Determine the (x, y) coordinate at the center of the cell enclosing the given text.  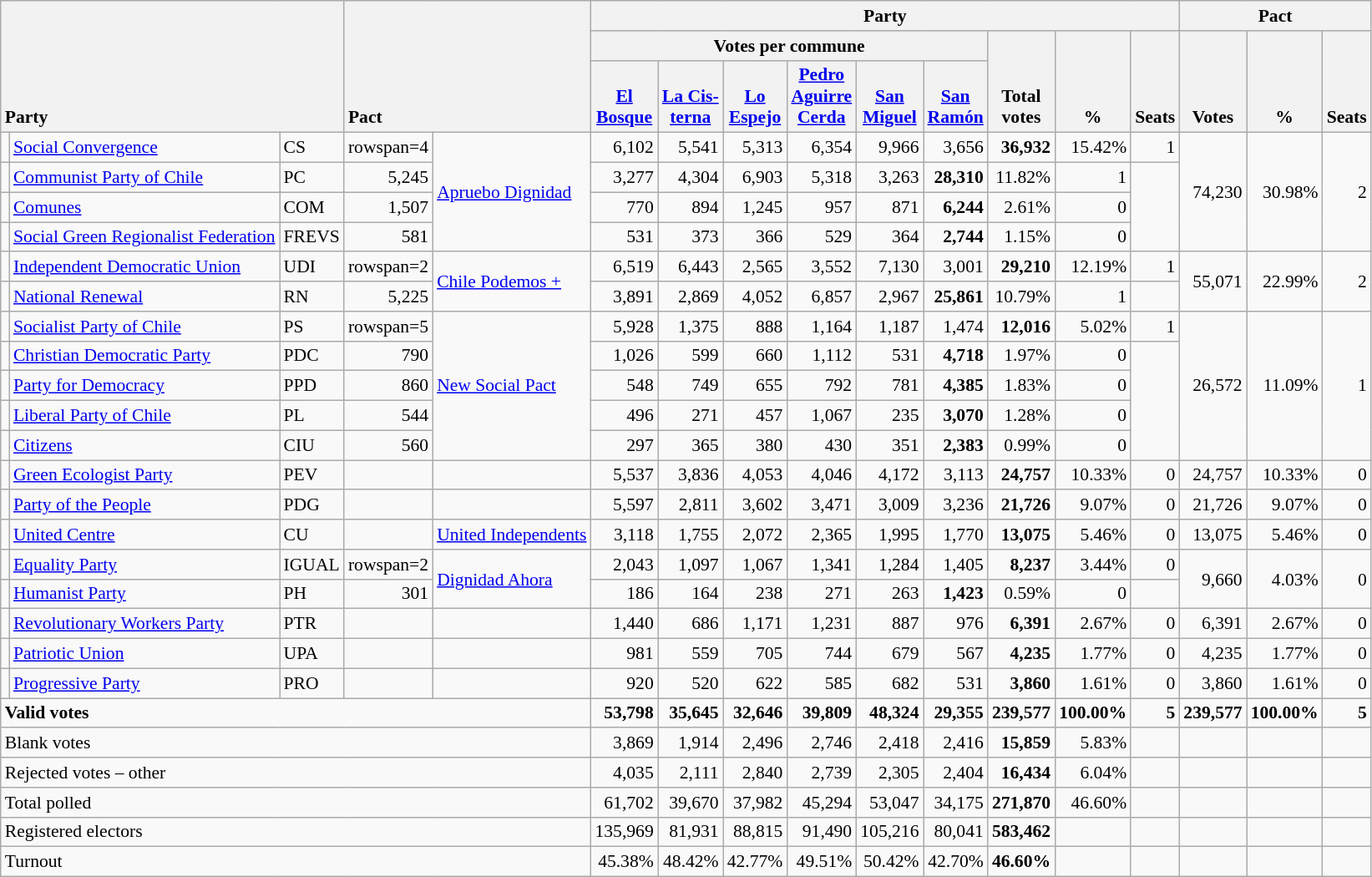
3.44% (1092, 565)
4,053 (755, 475)
SanRamón (955, 97)
Valid votes (296, 713)
888 (755, 327)
29,355 (955, 713)
37,982 (755, 803)
91,490 (822, 832)
599 (691, 356)
National Renewal (144, 297)
1,375 (691, 327)
Chile Podemos + (511, 282)
FREVS (312, 237)
Comunes (144, 207)
705 (755, 654)
LoEspejo (755, 97)
520 (691, 683)
1,187 (889, 327)
749 (691, 386)
2,305 (889, 773)
La Cis-terna (691, 97)
Patriotic Union (144, 654)
4,052 (755, 297)
1,440 (624, 624)
135,969 (624, 832)
6,443 (691, 267)
1.83% (1021, 386)
0.99% (1021, 445)
29,210 (1021, 267)
957 (822, 207)
186 (624, 594)
2,365 (822, 535)
744 (822, 654)
22.99% (1284, 282)
560 (388, 445)
10.79% (1021, 297)
11.82% (1021, 178)
PPD (312, 386)
351 (889, 445)
11.09% (1284, 386)
5,313 (755, 148)
3,263 (889, 178)
12,016 (1021, 327)
583,462 (1021, 832)
12.19% (1092, 267)
35,645 (691, 713)
COM (312, 207)
2,416 (955, 743)
28,310 (955, 178)
1,507 (388, 207)
4,172 (889, 475)
1,914 (691, 743)
PEV (312, 475)
15.42% (1092, 148)
567 (955, 654)
235 (889, 416)
1,770 (955, 535)
686 (691, 624)
2,739 (822, 773)
1,112 (822, 356)
585 (822, 683)
Green Ecologist Party (144, 475)
430 (822, 445)
Equality Party (144, 565)
9,966 (889, 148)
1,164 (822, 327)
5,245 (388, 178)
RN (312, 297)
Party of the People (144, 505)
5,225 (388, 297)
Social Green Regionalist Federation (144, 237)
6,519 (624, 267)
36,932 (1021, 148)
UPA (312, 654)
PRO (312, 683)
Social Convergence (144, 148)
5,597 (624, 505)
365 (691, 445)
887 (889, 624)
976 (955, 624)
Independent Democratic Union (144, 267)
4.03% (1284, 580)
PH (312, 594)
2,418 (889, 743)
2.61% (1021, 207)
Votes per commune (788, 46)
39,809 (822, 713)
544 (388, 416)
PL (312, 416)
1.15% (1021, 237)
373 (691, 237)
3,471 (822, 505)
496 (624, 416)
34,175 (955, 803)
164 (691, 594)
548 (624, 386)
5.83% (1092, 743)
Christian Democratic Party (144, 356)
6,102 (624, 148)
39,670 (691, 803)
49.51% (822, 862)
32,646 (755, 713)
Socialist Party of Chile (144, 327)
30.98% (1284, 192)
622 (755, 683)
45.38% (624, 862)
4,046 (822, 475)
UDI (312, 267)
Blank votes (296, 743)
4,718 (955, 356)
380 (755, 445)
457 (755, 416)
364 (889, 237)
2,565 (755, 267)
Apruebo Dignidad (511, 192)
CU (312, 535)
297 (624, 445)
5,928 (624, 327)
6.04% (1092, 773)
50.42% (889, 862)
5,537 (624, 475)
PTR (312, 624)
ElBosque (624, 97)
682 (889, 683)
United Centre (144, 535)
366 (755, 237)
2,967 (889, 297)
894 (691, 207)
981 (624, 654)
3,602 (755, 505)
238 (755, 594)
PedroAguirreCerda (822, 97)
Revolutionary Workers Party (144, 624)
88,815 (755, 832)
920 (624, 683)
61,702 (624, 803)
5,318 (822, 178)
2,869 (691, 297)
660 (755, 356)
81,931 (691, 832)
55,071 (1213, 282)
Communist Party of Chile (144, 178)
42.70% (955, 862)
1,405 (955, 565)
United Independents (511, 535)
4,035 (624, 773)
770 (624, 207)
2,496 (755, 743)
1.28% (1021, 416)
655 (755, 386)
26,572 (1213, 386)
3,009 (889, 505)
Total polled (296, 803)
rowspan=4 (388, 148)
529 (822, 237)
7,130 (889, 267)
Humanist Party (144, 594)
2,072 (755, 535)
4,304 (691, 178)
0.59% (1021, 594)
263 (889, 594)
3,070 (955, 416)
1.97% (1021, 356)
CS (312, 148)
PS (312, 327)
15,859 (1021, 743)
3,656 (955, 148)
871 (889, 207)
42.77% (755, 862)
1,231 (822, 624)
New Social Pact (511, 386)
1,755 (691, 535)
8,237 (1021, 565)
6,244 (955, 207)
5.02% (1092, 327)
PDC (312, 356)
Rejected votes – other (296, 773)
3,891 (624, 297)
2,383 (955, 445)
53,047 (889, 803)
3,277 (624, 178)
5,541 (691, 148)
48,324 (889, 713)
16,434 (1021, 773)
45,294 (822, 803)
SanMiguel (889, 97)
4,385 (955, 386)
1,423 (955, 594)
1,245 (755, 207)
IGUAL (312, 565)
6,857 (822, 297)
3,552 (822, 267)
Registered electors (296, 832)
Liberal Party of Chile (144, 416)
PC (312, 178)
1,474 (955, 327)
Progressive Party (144, 683)
271,870 (1021, 803)
3,001 (955, 267)
2,811 (691, 505)
Dignidad Ahora (511, 580)
6,354 (822, 148)
3,836 (691, 475)
2,840 (755, 773)
74,230 (1213, 192)
Totalvotes (1021, 82)
25,861 (955, 297)
9,660 (1213, 580)
105,216 (889, 832)
559 (691, 654)
2,404 (955, 773)
PDG (312, 505)
301 (388, 594)
Citizens (144, 445)
rowspan=5 (388, 327)
581 (388, 237)
792 (822, 386)
860 (388, 386)
53,798 (624, 713)
3,869 (624, 743)
1,284 (889, 565)
1,097 (691, 565)
679 (889, 654)
Turnout (296, 862)
48.42% (691, 862)
2,043 (624, 565)
Party for Democracy (144, 386)
1,341 (822, 565)
1,995 (889, 535)
CIU (312, 445)
1,171 (755, 624)
2,746 (822, 743)
781 (889, 386)
6,903 (755, 178)
Votes (1213, 82)
2,111 (691, 773)
3,118 (624, 535)
1,026 (624, 356)
2,744 (955, 237)
3,236 (955, 505)
790 (388, 356)
3,113 (955, 475)
80,041 (955, 832)
